For the text-containing cell, return its midpoint in (X, Y) coordinate format. 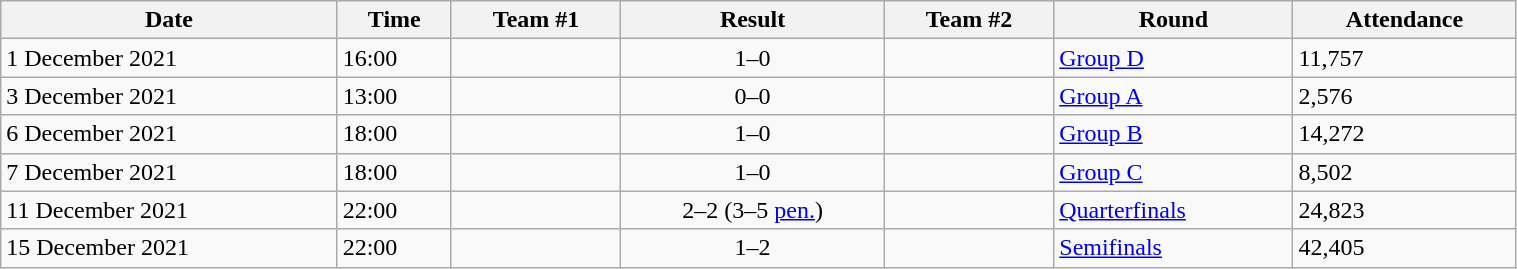
7 December 2021 (169, 172)
11 December 2021 (169, 210)
1 December 2021 (169, 58)
42,405 (1404, 248)
11,757 (1404, 58)
2–2 (3–5 pen.) (753, 210)
14,272 (1404, 134)
Attendance (1404, 20)
Group D (1174, 58)
2,576 (1404, 96)
16:00 (394, 58)
Time (394, 20)
3 December 2021 (169, 96)
24,823 (1404, 210)
Team #2 (968, 20)
0–0 (753, 96)
1–2 (753, 248)
15 December 2021 (169, 248)
6 December 2021 (169, 134)
Date (169, 20)
Team #1 (536, 20)
Group A (1174, 96)
Group B (1174, 134)
8,502 (1404, 172)
13:00 (394, 96)
Semifinals (1174, 248)
Round (1174, 20)
Result (753, 20)
Group C (1174, 172)
Quarterfinals (1174, 210)
